Return [x, y] of the center of cell containing provided text 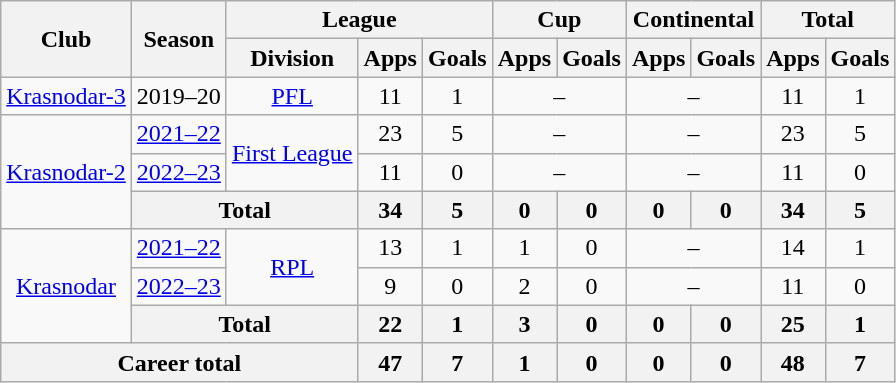
9 [390, 286]
League [359, 20]
3 [524, 324]
Division [292, 58]
Season [178, 39]
2019–20 [178, 96]
25 [793, 324]
22 [390, 324]
Krasnodar [66, 286]
47 [390, 362]
Krasnodar-2 [66, 172]
PFL [292, 96]
2 [524, 286]
First League [292, 153]
13 [390, 248]
RPL [292, 267]
14 [793, 248]
Club [66, 39]
Continental [693, 20]
Cup [559, 20]
Career total [180, 362]
48 [793, 362]
Krasnodar-3 [66, 96]
